Detect which cell encompasses the target text, then output its (x, y) center coordinate. 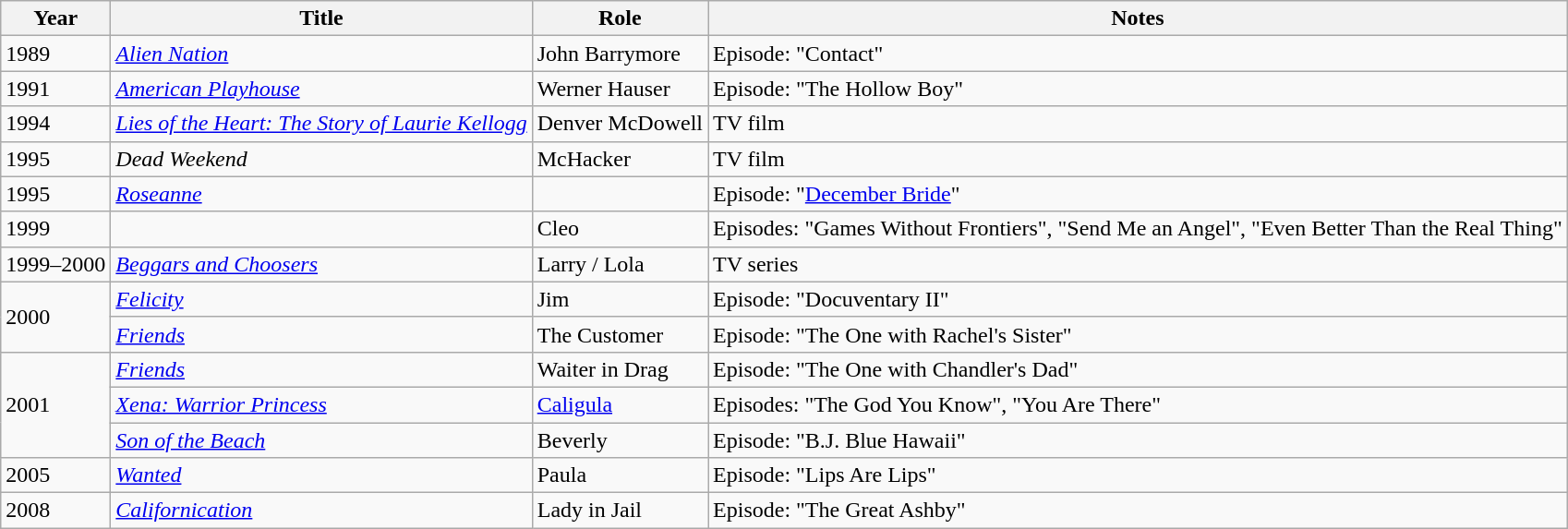
Episodes: "The God You Know", "You Are There" (1138, 404)
Lady in Jail (620, 511)
Alien Nation (321, 54)
Episodes: "Games Without Frontiers", "Send Me an Angel", "Even Better Than the Real Thing" (1138, 229)
Episode: "The Great Ashby" (1138, 511)
2000 (55, 317)
McHacker (620, 159)
American Playhouse (321, 89)
Episode: "B.J. Blue Hawaii" (1138, 440)
Denver McDowell (620, 124)
2005 (55, 475)
Felicity (321, 299)
Lies of the Heart: The Story of Laurie Kellogg (321, 124)
Episode: "Docuventary II" (1138, 299)
Episode: "Contact" (1138, 54)
Werner Hauser (620, 89)
Waiter in Drag (620, 369)
Caligula (620, 404)
1991 (55, 89)
Cleo (620, 229)
Year (55, 18)
TV series (1138, 264)
Beverly (620, 440)
John Barrymore (620, 54)
Wanted (321, 475)
Roseanne (321, 194)
1999–2000 (55, 264)
Episode: "Lips Are Lips" (1138, 475)
Larry / Lola (620, 264)
Xena: Warrior Princess (321, 404)
Beggars and Choosers (321, 264)
Notes (1138, 18)
Jim (620, 299)
Californication (321, 511)
Role (620, 18)
Episode: "December Bride" (1138, 194)
Paula (620, 475)
Dead Weekend (321, 159)
Episode: "The One with Rachel's Sister" (1138, 334)
Son of the Beach (321, 440)
Episode: "The One with Chandler's Dad" (1138, 369)
1999 (55, 229)
1989 (55, 54)
2008 (55, 511)
Title (321, 18)
1994 (55, 124)
Episode: "The Hollow Boy" (1138, 89)
2001 (55, 404)
The Customer (620, 334)
